For the text-containing cell, return its midpoint in [X, Y] coordinate format. 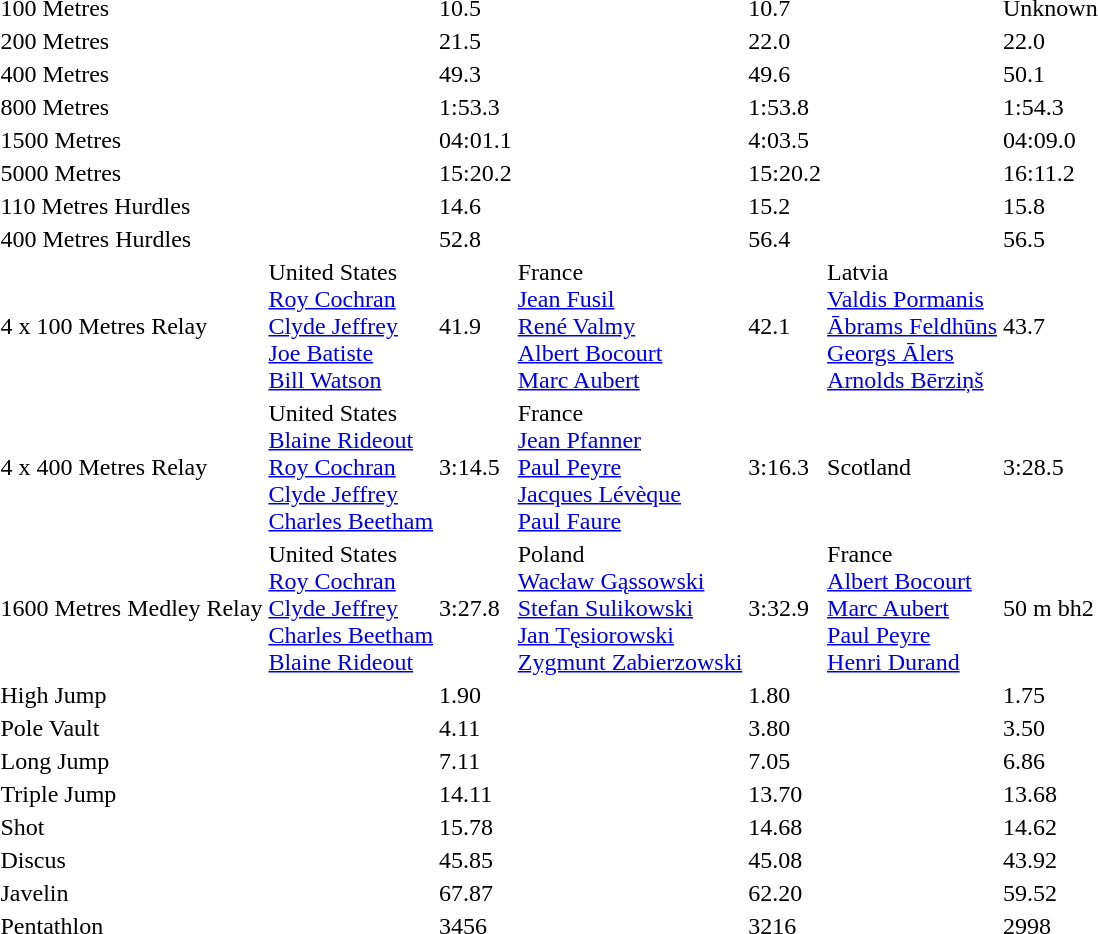
15.2 [785, 206]
3:27.8 [476, 608]
1.90 [476, 695]
42.1 [785, 326]
PolandWacław GąssowskiStefan SulikowskiJan TęsiorowskiZygmunt Zabierzowski [630, 608]
14.6 [476, 206]
Scotland [912, 467]
41.9 [476, 326]
1.80 [785, 695]
3:14.5 [476, 467]
21.5 [476, 41]
56.4 [785, 239]
3.80 [785, 728]
45.08 [785, 860]
3:32.9 [785, 608]
49.6 [785, 74]
FranceAlbert BocourtMarc AubertPaul PeyreHenri Durand [912, 608]
7.05 [785, 761]
45.85 [476, 860]
1:53.8 [785, 107]
52.8 [476, 239]
14.11 [476, 794]
1:53.3 [476, 107]
FranceJean PfannerPaul PeyreJacques LévèquePaul Faure [630, 467]
LatviaValdis PormanisĀbrams FeldhūnsGeorgs ĀlersArnolds Bērziņš [912, 326]
15.78 [476, 827]
FranceJean FusilRené ValmyAlbert BocourtMarc Aubert [630, 326]
04:01.1 [476, 140]
United StatesRoy CochranClyde JeffreyJoe BatisteBill Watson [351, 326]
14.68 [785, 827]
4.11 [476, 728]
13.70 [785, 794]
7.11 [476, 761]
3:16.3 [785, 467]
22.0 [785, 41]
United StatesRoy CochranClyde JeffreyCharles BeethamBlaine Rideout [351, 608]
United StatesBlaine RideoutRoy CochranClyde JeffreyCharles Beetham [351, 467]
67.87 [476, 893]
49.3 [476, 74]
62.20 [785, 893]
4:03.5 [785, 140]
